Provide the (X, Y) coordinate of the cell's center where the given text is located.  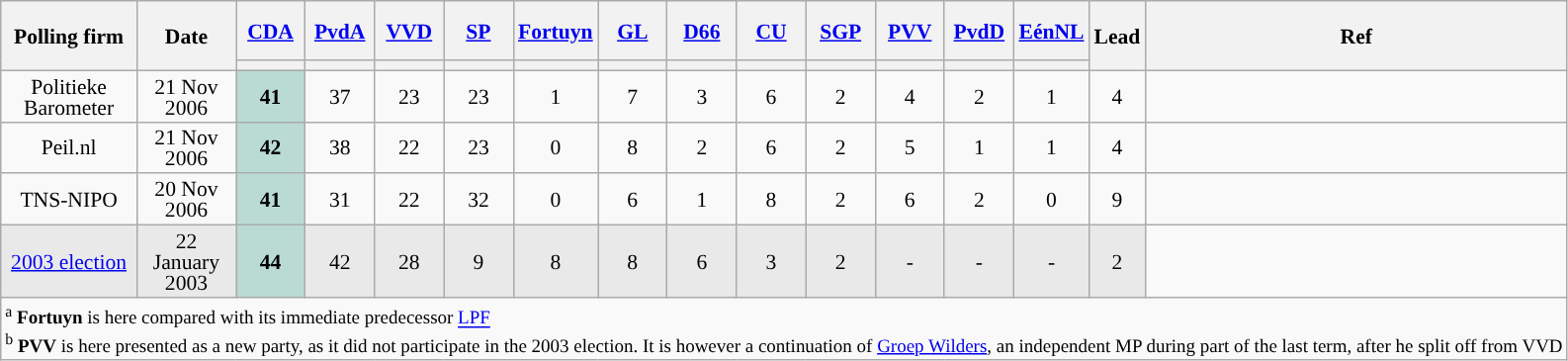
EénNL (1051, 31)
CDA (270, 31)
Peil.nl (69, 147)
Polling firm (69, 36)
28 (409, 261)
44 (270, 261)
22 January 2003 (186, 261)
GL (633, 31)
37 (340, 96)
Ref (1356, 36)
PvdD (979, 31)
CU (771, 31)
32 (479, 200)
Lead (1117, 36)
PvdA (340, 31)
Fortuyn (556, 31)
Politieke Barometer (69, 96)
31 (340, 200)
38 (340, 147)
20 Nov 2006 (186, 200)
TNS-NIPO (69, 200)
7 (633, 96)
PVV (910, 31)
2003 election (69, 261)
D66 (702, 31)
5 (910, 147)
Date (186, 36)
VVD (409, 31)
SGP (840, 31)
SP (479, 31)
